For the text-containing cell, return its midpoint in [x, y] coordinate format. 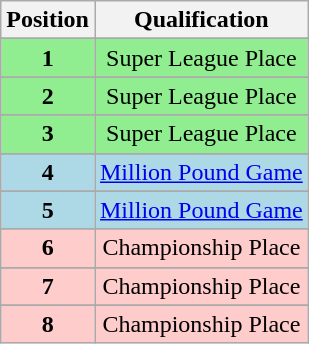
7 [48, 286]
Position [48, 20]
1 [48, 58]
6 [48, 248]
3 [48, 134]
Qualification [201, 20]
2 [48, 96]
8 [48, 324]
5 [48, 210]
4 [48, 172]
